Locate the cell with the specified text and output its [X, Y] center coordinate. 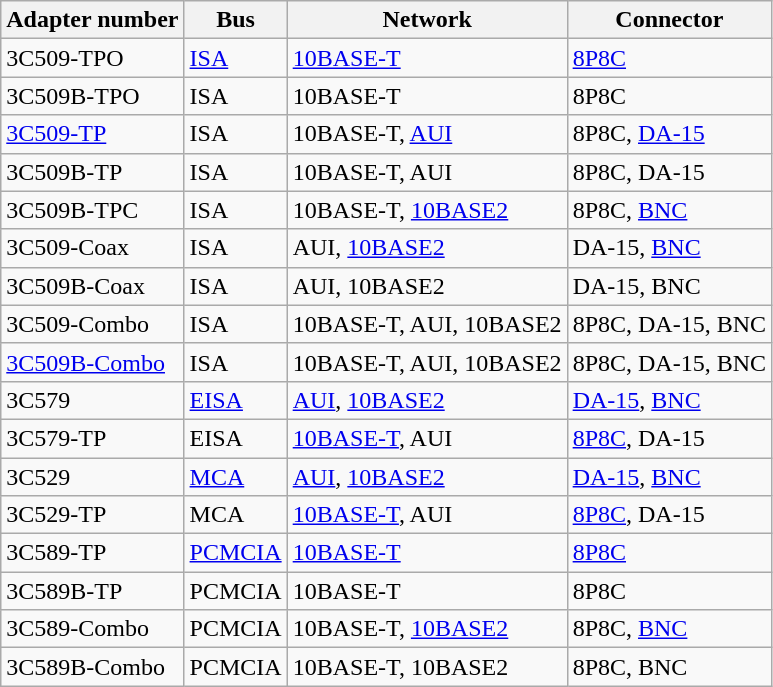
3C509B-TPO [92, 96]
3C529-TP [92, 515]
Adapter number [92, 20]
3C529 [92, 477]
3C509-TPO [92, 58]
3C579-TP [92, 438]
3C509B-Coax [92, 286]
3C509-Combo [92, 324]
3C579 [92, 400]
3C509B-TP [92, 172]
3C509B-Combo [92, 362]
3C509-Coax [92, 248]
3C589-TP [92, 553]
3C509B-TPC [92, 210]
3C509-TP [92, 134]
Connector [669, 20]
Network [427, 20]
Bus [236, 20]
3C589B-TP [92, 591]
3C589B-Combo [92, 667]
3C589-Combo [92, 629]
